Capture the cell that displays the provided text and extract its [X, Y] central coordinate. 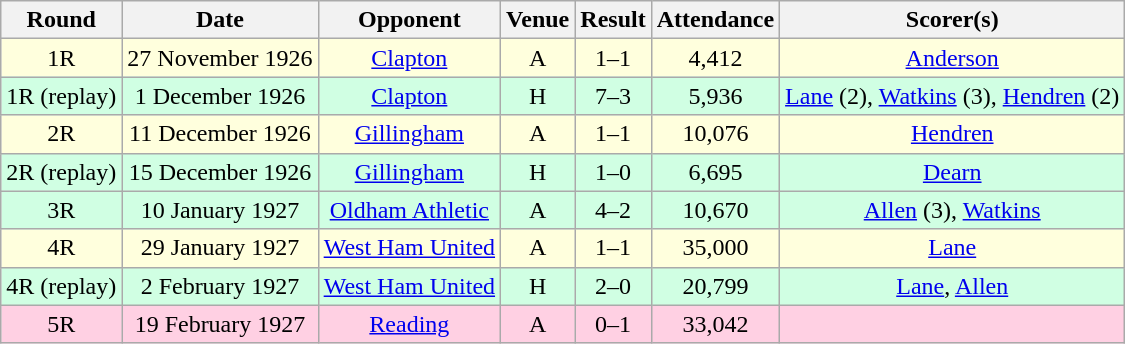
Opponent [409, 20]
10,670 [715, 210]
5R [62, 324]
Scorer(s) [952, 20]
3R [62, 210]
Allen (3), Watkins [952, 210]
Oldham Athletic [409, 210]
6,695 [715, 172]
1–0 [613, 172]
4,412 [715, 58]
1 December 1926 [220, 96]
Lane (2), Watkins (3), Hendren (2) [952, 96]
15 December 1926 [220, 172]
10 January 1927 [220, 210]
5,936 [715, 96]
2R (replay) [62, 172]
Round [62, 20]
0–1 [613, 324]
27 November 1926 [220, 58]
4R [62, 248]
20,799 [715, 286]
Hendren [952, 134]
Lane, Allen [952, 286]
Dearn [952, 172]
35,000 [715, 248]
29 January 1927 [220, 248]
2 February 1927 [220, 286]
1R (replay) [62, 96]
Venue [538, 20]
11 December 1926 [220, 134]
Reading [409, 324]
33,042 [715, 324]
Attendance [715, 20]
Anderson [952, 58]
Result [613, 20]
7–3 [613, 96]
1R [62, 58]
10,076 [715, 134]
Lane [952, 248]
4R (replay) [62, 286]
4–2 [613, 210]
19 February 1927 [220, 324]
Date [220, 20]
2–0 [613, 286]
2R [62, 134]
